Extract the (x, y) coordinate from the center of the cell holding the provided text.  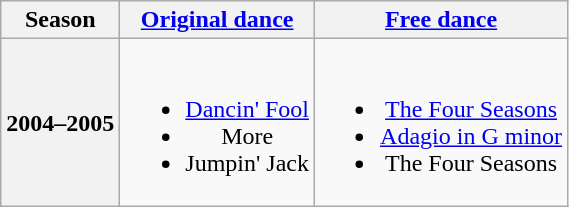
Dancin' FoolMoreJumpin' Jack (218, 122)
The Four Seasons Adagio in G minor The Four Seasons (442, 122)
Free dance (442, 20)
Season (60, 20)
2004–2005 (60, 122)
Original dance (218, 20)
